Return [X, Y] of the center of cell containing provided text 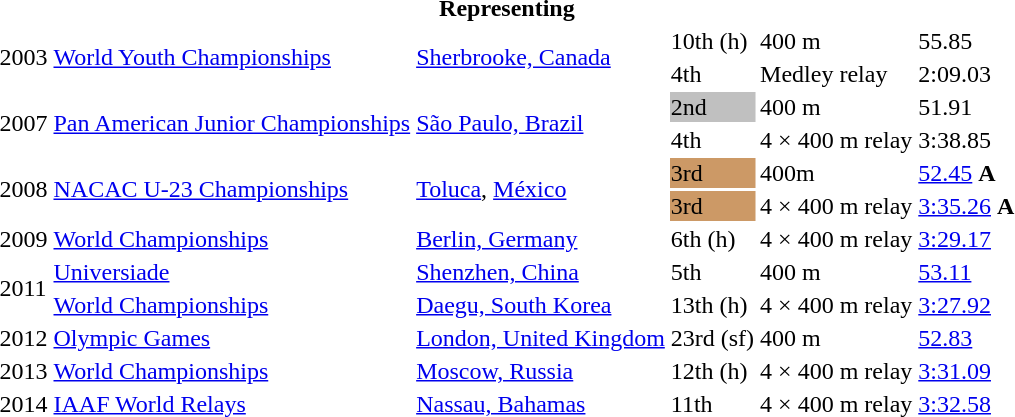
Universiade [232, 272]
Medley relay [836, 74]
London, United Kingdom [541, 338]
Pan American Junior Championships [232, 124]
13th (h) [712, 305]
23rd (sf) [712, 338]
Toluca, México [541, 190]
Berlin, Germany [541, 239]
Daegu, South Korea [541, 305]
NACAC U-23 Championships [232, 190]
400m [836, 173]
Sherbrooke, Canada [541, 58]
6th (h) [712, 239]
World Youth Championships [232, 58]
São Paulo, Brazil [541, 124]
10th (h) [712, 41]
5th [712, 272]
2nd [712, 107]
12th (h) [712, 371]
Olympic Games [232, 338]
Shenzhen, China [541, 272]
Moscow, Russia [541, 371]
